Determine the (X, Y) coordinate at the center of the cell enclosing the given text.  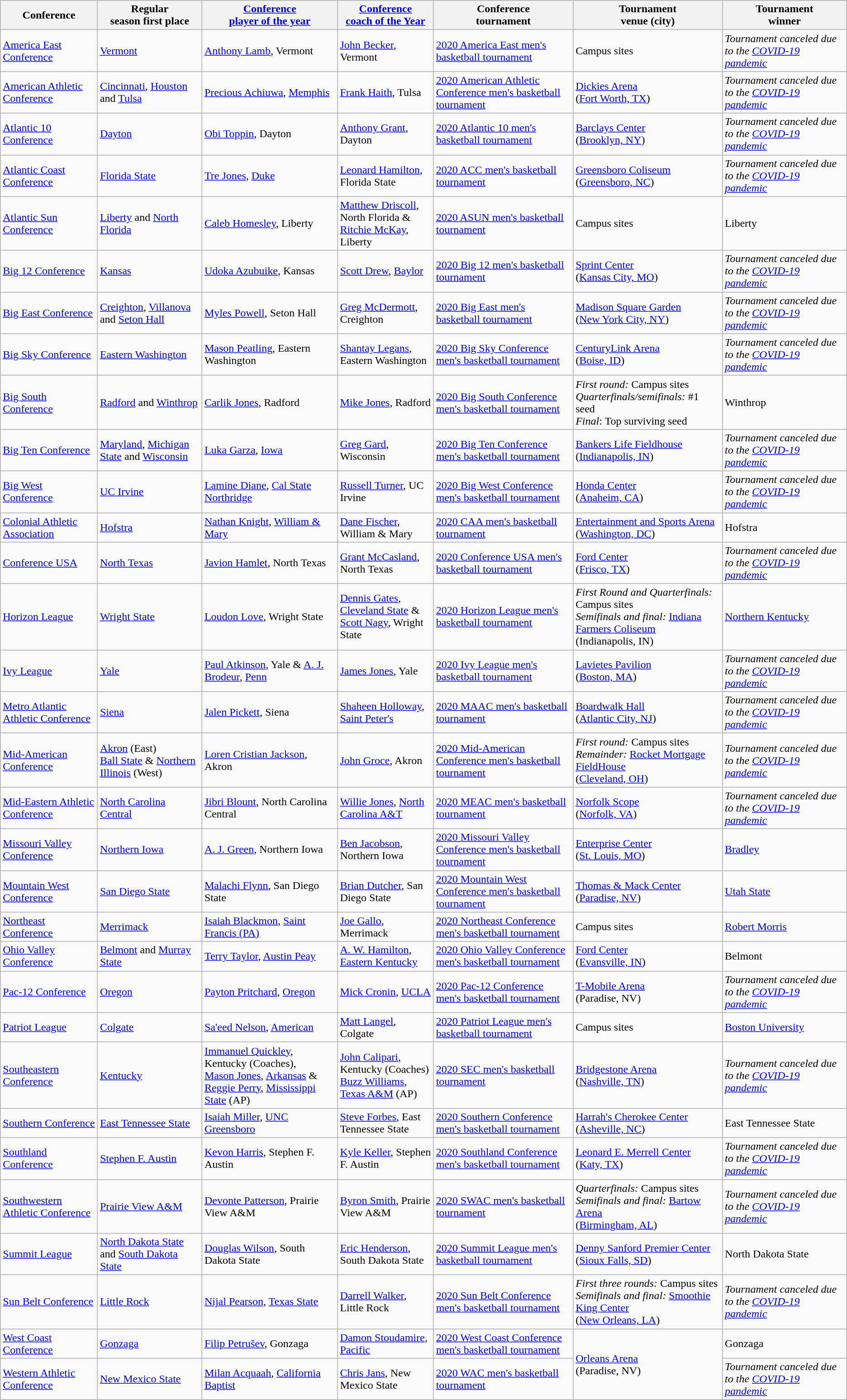
Caleb Homesley, Liberty (270, 224)
Nathan Knight, William & Mary (270, 527)
2020 ACC men's basketball tournament (503, 176)
Sun Belt Conference (49, 1302)
Milan Acquaah, California Baptist (270, 1379)
Damon Stoudamire, Pacific (385, 1343)
Leonard E. Merrell Center(Katy, TX) (648, 1158)
Dennis Gates, Cleveland State &Scott Nagy, Wright State (385, 617)
Radford and Winthrop (149, 402)
Orleans Arena(Paradise, NV) (648, 1364)
Tre Jones, Duke (270, 176)
Missouri Valley Conference (49, 850)
Dickies Arena(Fort Worth, TX) (648, 92)
Anthony Grant, Dayton (385, 134)
Anthony Lamb, Vermont (270, 51)
Northern Kentucky (785, 617)
Big South Conference (49, 402)
A. J. Green, Northern Iowa (270, 850)
2020 CAA men's basketball tournament (503, 527)
Carlik Jones, Radford (270, 402)
Utah State (785, 891)
Horizon League (49, 617)
Mason Peatling, Eastern Washington (270, 354)
Mike Jones, Radford (385, 402)
Willie Jones, North Carolina A&T (385, 808)
Madison Square Garden(New York City, NY) (648, 313)
2020 Conference USA men's basketball tournament (503, 563)
Norfolk Scope(Norfolk, VA) (648, 808)
Little Rock (149, 1302)
Boston University (785, 1027)
2020 Mid-American Conference men's basketball tournament (503, 760)
Eastern Washington (149, 354)
Colonial Athletic Association (49, 527)
Summit League (49, 1254)
Creighton, Villanova and Seton Hall (149, 313)
Obi Toppin, Dayton (270, 134)
Terry Taylor, Austin Peay (270, 956)
Denny Sanford Premier Center(Sioux Falls, SD) (648, 1254)
Florida State (149, 176)
Russell Turner, UC Irvine (385, 492)
Boardwalk Hall(Atlantic City, NJ) (648, 712)
Sa'eed Nelson, American (270, 1027)
Barclays Center(Brooklyn, NY) (648, 134)
Western Athletic Conference (49, 1379)
Belmont (785, 956)
Douglas Wilson, South Dakota State (270, 1254)
Ford Center(Frisco, TX) (648, 563)
Dayton (149, 134)
Prairie View A&M (149, 1207)
Nijal Pearson, Texas State (270, 1302)
Oregon (149, 992)
Greg McDermott, Creighton (385, 313)
Merrimack (149, 927)
Mid-American Conference (49, 760)
San Diego State (149, 891)
Devonte Patterson, Prairie View A&M (270, 1207)
Isaiah Blackmon, Saint Francis (PA) (270, 927)
Mick Cronin, UCLA (385, 992)
2020 SEC men's basketball tournament (503, 1075)
Conference USA (49, 563)
Brian Dutcher, San Diego State (385, 891)
Big East Conference (49, 313)
Metro Atlantic Athletic Conference (49, 712)
Bradley (785, 850)
Paul Atkinson, Yale & A. J. Brodeur, Penn (270, 671)
Byron Smith, Prairie View A&M (385, 1207)
2020 Ohio Valley Conference men's basketball tournament (503, 956)
2020 MEAC men's basketball tournament (503, 808)
John Groce, Akron (385, 760)
T-Mobile Arena(Paradise, NV) (648, 992)
Kentucky (149, 1075)
2020 Big Sky Conference men's basketball tournament (503, 354)
West Coast Conference (49, 1343)
Precious Achiuwa, Memphis (270, 92)
2020 Southern Conference men's basketball tournament (503, 1123)
2020 Atlantic 10 men's basketball tournament (503, 134)
Tournament venue (city) (648, 15)
Honda Center(Anaheim, CA) (648, 492)
Lavietes Pavilion(Boston, MA) (648, 671)
2020 Missouri Valley Conference men's basketball tournament (503, 850)
Southern Conference (49, 1123)
2020 Summit League men's basketball tournament (503, 1254)
Big Sky Conference (49, 354)
Lamine Diane, Cal State Northridge (270, 492)
Payton Pritchard, Oregon (270, 992)
Joe Gallo, Merrimack (385, 927)
Harrah's Cherokee Center(Asheville, NC) (648, 1123)
Quarterfinals: Campus sitesSemifinals and final: Bartow Arena(Birmingham, AL) (648, 1207)
Regular season first place (149, 15)
2020 Sun Belt Conference men's basketball tournament (503, 1302)
Robert Morris (785, 927)
Atlantic Coast Conference (49, 176)
Kevon Harris, Stephen F. Austin (270, 1158)
Ohio Valley Conference (49, 956)
2020 WAC men's basketball tournament (503, 1379)
Bankers Life Fieldhouse(Indianapolis, IN) (648, 450)
Greg Gard, Wisconsin (385, 450)
Yale (149, 671)
Conference coach of the Year (385, 15)
2020 American Athletic Conference men's basketball tournament (503, 92)
Liberty and North Florida (149, 224)
Big West Conference (49, 492)
First three rounds: Campus sitesSemifinals and final: Smoothie King Center(New Orleans, LA) (648, 1302)
2020 MAAC men's basketball tournament (503, 712)
Darrell Walker, Little Rock (385, 1302)
2020 Big Ten Conference men's basketball tournament (503, 450)
Atlantic 10 Conference (49, 134)
Belmont and Murray State (149, 956)
North Dakota State (785, 1254)
Ivy League (49, 671)
2020 SWAC men's basketball tournament (503, 1207)
John Calipari, Kentucky (Coaches)Buzz Williams, Texas A&M (AP) (385, 1075)
2020 America East men's basketball tournament (503, 51)
Immanuel Quickley, Kentucky (Coaches),Mason Jones, Arkansas & Reggie Perry, Mississippi State (AP) (270, 1075)
Northern Iowa (149, 850)
Colgate (149, 1027)
Siena (149, 712)
CenturyLink Arena(Boise, ID) (648, 354)
Mountain West Conference (49, 891)
North Texas (149, 563)
Scott Drew, Baylor (385, 271)
Ben Jacobson, Northern Iowa (385, 850)
America East Conference (49, 51)
2020 Pac-12 Conference men's basketball tournament (503, 992)
Shaheen Holloway, Saint Peter's (385, 712)
Steve Forbes, East Tennessee State (385, 1123)
Loudon Love, Wright State (270, 617)
First Round and Quarterfinals: Campus sitesSemifinals and final: Indiana Farmers Coliseum(Indianapolis, IN) (648, 617)
American Athletic Conference (49, 92)
Northeast Conference (49, 927)
James Jones, Yale (385, 671)
Frank Haith, Tulsa (385, 92)
Cincinnati, Houston and Tulsa (149, 92)
Luka Garza, Iowa (270, 450)
A. W. Hamilton, Eastern Kentucky (385, 956)
Atlantic Sun Conference (49, 224)
Southland Conference (49, 1158)
Wright State (149, 617)
Liberty (785, 224)
New Mexico State (149, 1379)
Udoka Azubuike, Kansas (270, 271)
2020 Mountain West Conference men's basketball tournament (503, 891)
Myles Powell, Seton Hall (270, 313)
Isaiah Miller, UNC Greensboro (270, 1123)
Vermont (149, 51)
Big Ten Conference (49, 450)
North Carolina Central (149, 808)
Southeastern Conference (49, 1075)
Loren Cristian Jackson, Akron (270, 760)
Akron (East) Ball State & Northern Illinois (West) (149, 760)
Greensboro Coliseum(Greensboro, NC) (648, 176)
Tournament winner (785, 15)
Maryland, Michigan State and Wisconsin (149, 450)
Patriot League (49, 1027)
2020 Big 12 men's basketball tournament (503, 271)
First round: Campus sitesQuarterfinals/semifinals: #1 seedFinal: Top surviving seed (648, 402)
First round: Campus sitesRemainder: Rocket Mortgage FieldHouse(Cleveland, OH) (648, 760)
Conference player of the year (270, 15)
Grant McCasland, North Texas (385, 563)
2020 Horizon League men's basketball tournament (503, 617)
Ford Center(Evansville, IN) (648, 956)
Southwestern Athletic Conference (49, 1207)
Shantay Legans, Eastern Washington (385, 354)
Winthrop (785, 402)
Matthew Driscoll, North Florida &Ritchie McKay, Liberty (385, 224)
Javion Hamlet, North Texas (270, 563)
2020 Big South Conference men's basketball tournament (503, 402)
Eric Henderson, South Dakota State (385, 1254)
Big 12 Conference (49, 271)
2020 Patriot League men's basketball tournament (503, 1027)
Dane Fischer, William & Mary (385, 527)
Thomas & Mack Center(Paradise, NV) (648, 891)
2020 Big West Conference men's basketball tournament (503, 492)
Malachi Flynn, San Diego State (270, 891)
Leonard Hamilton, Florida State (385, 176)
Entertainment and Sports Arena(Washington, DC) (648, 527)
Conference (49, 15)
Kyle Keller, Stephen F. Austin (385, 1158)
Bridgestone Arena(Nashville, TN) (648, 1075)
2020 Northeast Conference men's basketball tournament (503, 927)
2020 ASUN men's basketball tournament (503, 224)
Conference tournament (503, 15)
Jibri Blount, North Carolina Central (270, 808)
Enterprise Center(St. Louis, MO) (648, 850)
Chris Jans, New Mexico State (385, 1379)
2020 Ivy League men's basketball tournament (503, 671)
Stephen F. Austin (149, 1158)
Filip Petrušev, Gonzaga (270, 1343)
North Dakota State and South Dakota State (149, 1254)
Pac-12 Conference (49, 992)
UC Irvine (149, 492)
2020 Southland Conference men's basketball tournament (503, 1158)
Matt Langel, Colgate (385, 1027)
2020 Big East men's basketball tournament (503, 313)
Jalen Pickett, Siena (270, 712)
Mid-Eastern Athletic Conference (49, 808)
Kansas (149, 271)
John Becker, Vermont (385, 51)
2020 West Coast Conference men's basketball tournament (503, 1343)
Sprint Center(Kansas City, MO) (648, 271)
